Identify which cell holds the provided text, then report its [x, y] central coordinate. 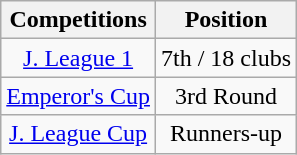
7th / 18 clubs [226, 58]
Runners-up [226, 134]
3rd Round [226, 96]
Competitions [78, 20]
J. League Cup [78, 134]
J. League 1 [78, 58]
Emperor's Cup [78, 96]
Position [226, 20]
